Identify which cell holds the provided text, then report its [x, y] central coordinate. 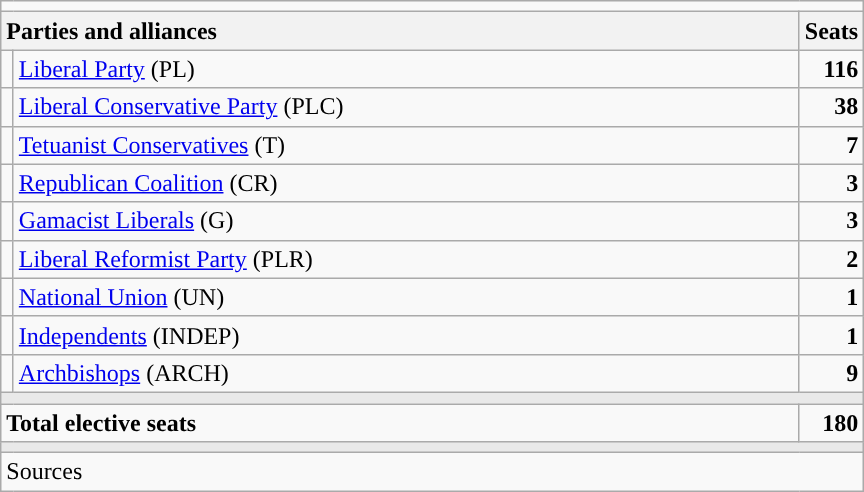
Liberal Conservative Party (PLC) [406, 107]
Total elective seats [400, 423]
Parties and alliances [400, 31]
38 [831, 107]
Republican Coalition (CR) [406, 183]
Independents (INDEP) [406, 335]
Tetuanist Conservatives (T) [406, 145]
Seats [831, 31]
Archbishops (ARCH) [406, 373]
Gamacist Liberals (G) [406, 221]
2 [831, 259]
9 [831, 373]
7 [831, 145]
116 [831, 69]
Sources [432, 472]
National Union (UN) [406, 297]
180 [831, 423]
Liberal Reformist Party (PLR) [406, 259]
Liberal Party (PL) [406, 69]
